Detect which cell encompasses the target text, then output its (X, Y) center coordinate. 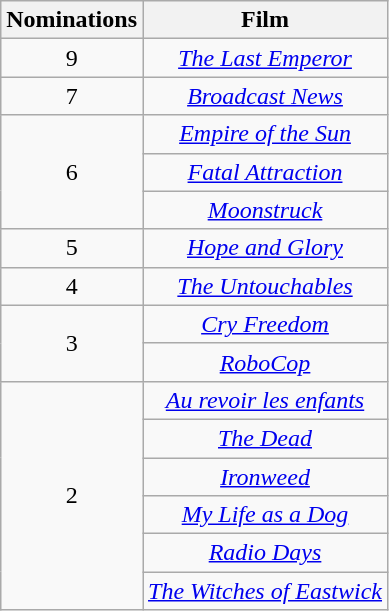
7 (72, 96)
Au revoir les enfants (264, 400)
Radio Days (264, 553)
The Witches of Eastwick (264, 591)
The Last Emperor (264, 58)
3 (72, 343)
Cry Freedom (264, 324)
My Life as a Dog (264, 515)
The Dead (264, 438)
The Untouchables (264, 286)
6 (72, 172)
5 (72, 248)
Nominations (72, 20)
Fatal Attraction (264, 172)
Empire of the Sun (264, 134)
2 (72, 495)
9 (72, 58)
4 (72, 286)
Moonstruck (264, 210)
Film (264, 20)
RoboCop (264, 362)
Ironweed (264, 477)
Broadcast News (264, 96)
Hope and Glory (264, 248)
